Detect which cell encompasses the target text, then output its [x, y] center coordinate. 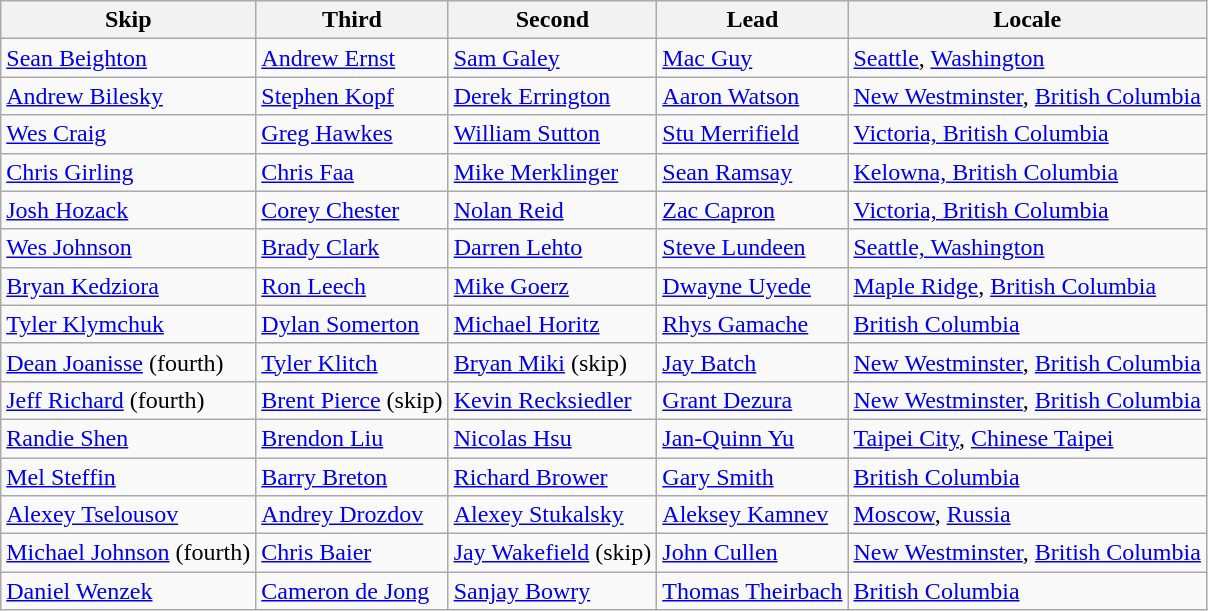
Cameron de Jong [352, 591]
Darren Lehto [552, 248]
Locale [1027, 20]
Jan-Quinn Yu [752, 438]
Brendon Liu [352, 438]
Alexey Stukalsky [552, 515]
Greg Hawkes [352, 134]
Chris Faa [352, 172]
Bryan Miki (skip) [552, 362]
Wes Craig [128, 134]
Stu Merrifield [752, 134]
Dwayne Uyede [752, 286]
Mac Guy [752, 58]
Brent Pierce (skip) [352, 400]
Aaron Watson [752, 96]
Zac Capron [752, 210]
Third [352, 20]
Chris Girling [128, 172]
Michael Johnson (fourth) [128, 553]
Jeff Richard (fourth) [128, 400]
William Sutton [552, 134]
Barry Breton [352, 477]
Corey Chester [352, 210]
Derek Errington [552, 96]
Gary Smith [752, 477]
Richard Brower [552, 477]
Josh Hozack [128, 210]
John Cullen [752, 553]
Bryan Kedziora [128, 286]
Sanjay Bowry [552, 591]
Andrew Bilesky [128, 96]
Sam Galey [552, 58]
Aleksey Kamnev [752, 515]
Stephen Kopf [352, 96]
Michael Horitz [552, 324]
Alexey Tselousov [128, 515]
Dylan Somerton [352, 324]
Sean Ramsay [752, 172]
Kevin Recksiedler [552, 400]
Chris Baier [352, 553]
Tyler Klymchuk [128, 324]
Kelowna, British Columbia [1027, 172]
Sean Beighton [128, 58]
Maple Ridge, British Columbia [1027, 286]
Andrew Ernst [352, 58]
Rhys Gamache [752, 324]
Jay Batch [752, 362]
Thomas Theirbach [752, 591]
Mike Goerz [552, 286]
Wes Johnson [128, 248]
Ron Leech [352, 286]
Steve Lundeen [752, 248]
Taipei City, Chinese Taipei [1027, 438]
Skip [128, 20]
Brady Clark [352, 248]
Jay Wakefield (skip) [552, 553]
Second [552, 20]
Nicolas Hsu [552, 438]
Tyler Klitch [352, 362]
Moscow, Russia [1027, 515]
Lead [752, 20]
Daniel Wenzek [128, 591]
Nolan Reid [552, 210]
Randie Shen [128, 438]
Mel Steffin [128, 477]
Mike Merklinger [552, 172]
Dean Joanisse (fourth) [128, 362]
Andrey Drozdov [352, 515]
Grant Dezura [752, 400]
